Capture the cell that displays the provided text and extract its (x, y) central coordinate. 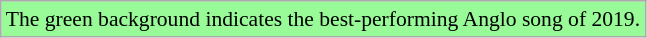
The green background indicates the best-performing Anglo song of 2019. (323, 19)
